Capture the cell that displays the provided text and extract its [X, Y] central coordinate. 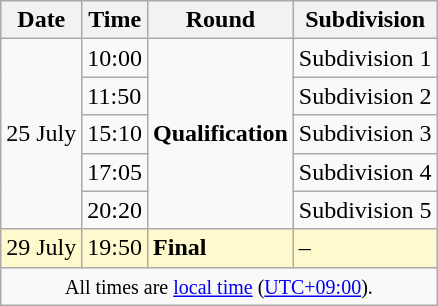
Date [42, 20]
25 July [42, 134]
Qualification [221, 134]
11:50 [115, 96]
Round [221, 20]
15:10 [115, 134]
19:50 [115, 248]
29 July [42, 248]
– [365, 248]
Time [115, 20]
Subdivision 2 [365, 96]
Subdivision [365, 20]
20:20 [115, 210]
Subdivision 4 [365, 172]
Subdivision 1 [365, 58]
Final [221, 248]
All times are local time (UTC+09:00). [219, 286]
Subdivision 5 [365, 210]
Subdivision 3 [365, 134]
17:05 [115, 172]
10:00 [115, 58]
